Extract the [X, Y] coordinate from the center of the cell holding the provided text.  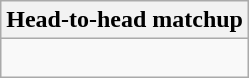
Head-to-head matchup [125, 20]
